For the text-containing cell, return its midpoint in [X, Y] coordinate format. 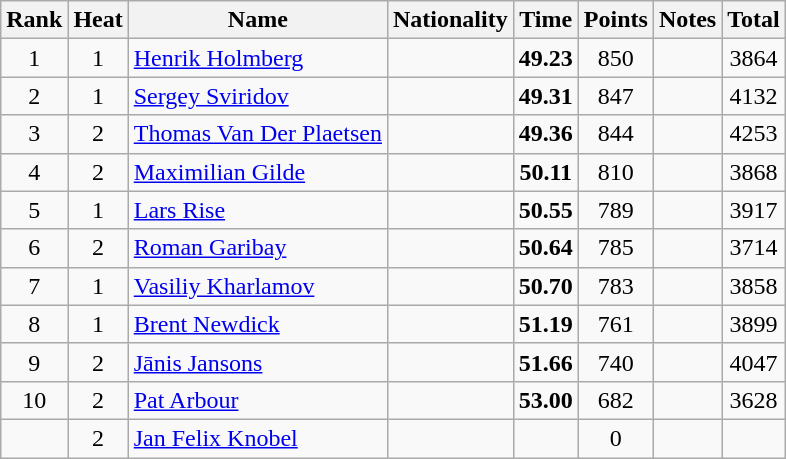
Lars Rise [258, 210]
3 [34, 134]
785 [616, 248]
50.70 [546, 286]
Heat [98, 20]
761 [616, 324]
3628 [754, 400]
844 [616, 134]
5 [34, 210]
810 [616, 172]
Total [754, 20]
53.00 [546, 400]
3714 [754, 248]
8 [34, 324]
850 [616, 58]
Roman Garibay [258, 248]
50.64 [546, 248]
4 [34, 172]
Name [258, 20]
Notes [687, 20]
Henrik Holmberg [258, 58]
4047 [754, 362]
3868 [754, 172]
9 [34, 362]
783 [616, 286]
49.36 [546, 134]
3858 [754, 286]
3864 [754, 58]
847 [616, 96]
789 [616, 210]
Rank [34, 20]
Maximilian Gilde [258, 172]
3899 [754, 324]
Pat Arbour [258, 400]
6 [34, 248]
682 [616, 400]
Jānis Jansons [258, 362]
51.19 [546, 324]
7 [34, 286]
0 [616, 438]
3917 [754, 210]
51.66 [546, 362]
Jan Felix Knobel [258, 438]
50.11 [546, 172]
49.23 [546, 58]
Points [616, 20]
Sergey Sviridov [258, 96]
10 [34, 400]
Thomas Van Der Plaetsen [258, 134]
Time [546, 20]
4132 [754, 96]
4253 [754, 134]
50.55 [546, 210]
49.31 [546, 96]
740 [616, 362]
Brent Newdick [258, 324]
Nationality [450, 20]
Vasiliy Kharlamov [258, 286]
